Output the (x, y) coordinate of the center of the cell containing the given text.  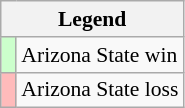
Legend (92, 19)
Arizona State loss (100, 90)
Arizona State win (100, 55)
